Return (X, Y) of the center of cell containing provided text 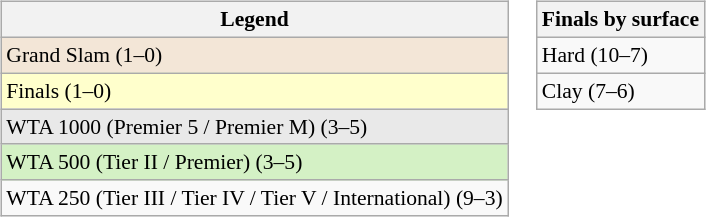
Grand Slam (1–0) (254, 55)
Finals by surface (620, 20)
Clay (7–6) (620, 91)
Legend (254, 20)
WTA 250 (Tier III / Tier IV / Tier V / International) (9–3) (254, 198)
WTA 1000 (Premier 5 / Premier M) (3–5) (254, 127)
WTA 500 (Tier II / Premier) (3–5) (254, 162)
Hard (10–7) (620, 55)
Finals (1–0) (254, 91)
